For the text-containing cell, return its midpoint in (x, y) coordinate format. 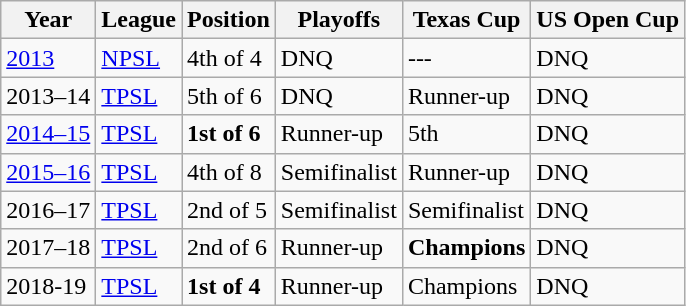
2nd of 5 (229, 210)
Texas Cup (466, 20)
US Open Cup (608, 20)
2015–16 (48, 172)
NPSL (139, 58)
1st of 4 (229, 286)
League (139, 20)
Playoffs (338, 20)
2018-19 (48, 286)
4th of 4 (229, 58)
4th of 8 (229, 172)
5th (466, 134)
5th of 6 (229, 96)
2014–15 (48, 134)
--- (466, 58)
Position (229, 20)
2013 (48, 58)
Year (48, 20)
2017–18 (48, 248)
2016–17 (48, 210)
2nd of 6 (229, 248)
1st of 6 (229, 134)
2013–14 (48, 96)
